Search for the cell housing the specified text and yield its (X, Y) center coordinate. 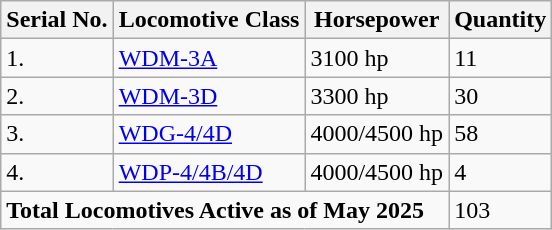
11 (500, 58)
1. (57, 58)
58 (500, 134)
4. (57, 172)
3300 hp (377, 96)
Horsepower (377, 20)
WDM-3A (209, 58)
4 (500, 172)
WDM-3D (209, 96)
Total Locomotives Active as of May 2025 (225, 210)
30 (500, 96)
3. (57, 134)
Quantity (500, 20)
Locomotive Class (209, 20)
103 (500, 210)
WDG-4/4D (209, 134)
2. (57, 96)
3100 hp (377, 58)
WDP-4/4B/4D (209, 172)
Serial No. (57, 20)
